Capture the cell that displays the provided text and extract its [x, y] central coordinate. 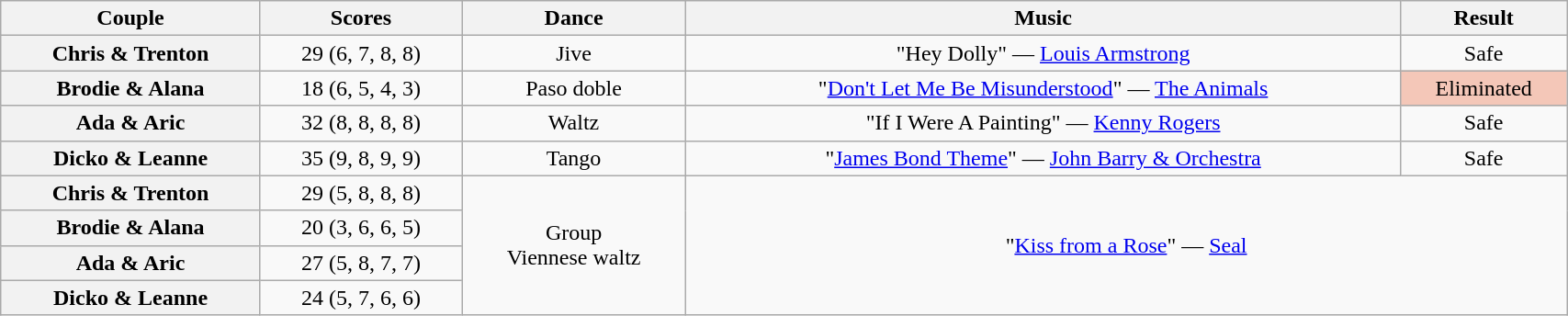
Eliminated [1484, 88]
"Don't Let Me Be Misunderstood" — The Animals [1043, 88]
Dance [574, 18]
29 (6, 7, 8, 8) [360, 53]
Waltz [574, 123]
35 (9, 8, 9, 9) [360, 158]
18 (6, 5, 4, 3) [360, 88]
Tango [574, 158]
Paso doble [574, 88]
24 (5, 7, 6, 6) [360, 298]
Music [1043, 18]
"Hey Dolly" — Louis Armstrong [1043, 53]
Couple [130, 18]
Jive [574, 53]
27 (5, 8, 7, 7) [360, 263]
Result [1484, 18]
29 (5, 8, 8, 8) [360, 193]
"Kiss from a Rose" — Seal [1126, 245]
Scores [360, 18]
"If I Were A Painting" — Kenny Rogers [1043, 123]
"James Bond Theme" — John Barry & Orchestra [1043, 158]
32 (8, 8, 8, 8) [360, 123]
GroupViennese waltz [574, 245]
20 (3, 6, 6, 5) [360, 228]
